Search for the cell housing the specified text and yield its [X, Y] center coordinate. 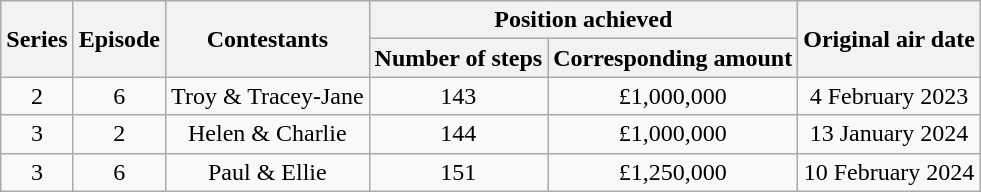
4 February 2023 [890, 96]
Paul & Ellie [268, 172]
10 February 2024 [890, 172]
Position achieved [584, 20]
Number of steps [458, 58]
Series [37, 39]
143 [458, 96]
Helen & Charlie [268, 134]
Troy & Tracey-Jane [268, 96]
13 January 2024 [890, 134]
144 [458, 134]
Contestants [268, 39]
Original air date [890, 39]
£1,250,000 [673, 172]
Corresponding amount [673, 58]
151 [458, 172]
Episode [119, 39]
